Determine the [x, y] coordinate at the center of the cell enclosing the given text.  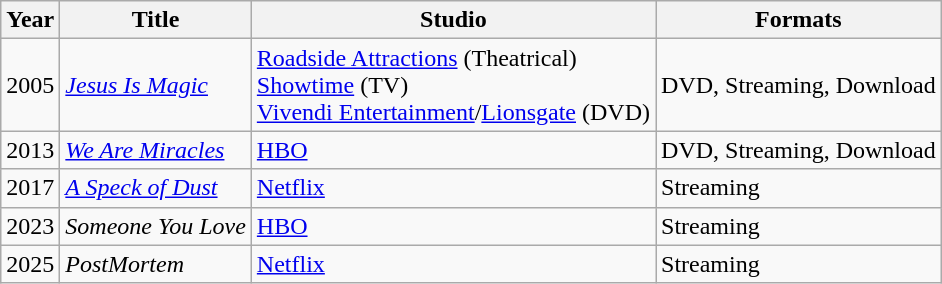
2013 [30, 150]
Studio [453, 20]
Formats [799, 20]
Title [156, 20]
Roadside Attractions (Theatrical)Showtime (TV)Vivendi Entertainment/Lionsgate (DVD) [453, 85]
We Are Miracles [156, 150]
Someone You Love [156, 226]
2005 [30, 85]
PostMortem [156, 264]
2023 [30, 226]
2025 [30, 264]
A Speck of Dust [156, 188]
Jesus Is Magic [156, 85]
2017 [30, 188]
Year [30, 20]
